Return [x, y] of the center of cell containing provided text 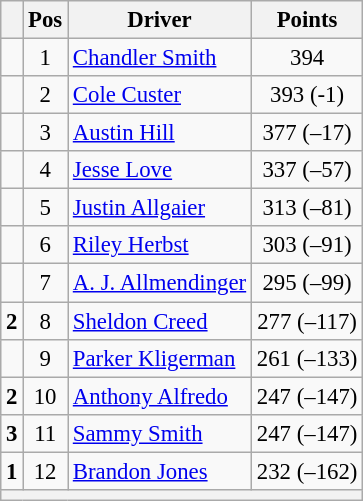
337 (–57) [306, 170]
Points [306, 20]
7 [46, 283]
393 (-1) [306, 95]
8 [46, 321]
Sheldon Creed [160, 321]
9 [46, 358]
6 [46, 245]
4 [46, 170]
232 (–162) [306, 471]
Anthony Alfredo [160, 396]
Jesse Love [160, 170]
Pos [46, 20]
Sammy Smith [160, 433]
Driver [160, 20]
394 [306, 58]
5 [46, 208]
261 (–133) [306, 358]
377 (–17) [306, 133]
10 [46, 396]
12 [46, 471]
Parker Kligerman [160, 358]
Justin Allgaier [160, 208]
Riley Herbst [160, 245]
277 (–117) [306, 321]
Brandon Jones [160, 471]
Chandler Smith [160, 58]
303 (–91) [306, 245]
Cole Custer [160, 95]
Austin Hill [160, 133]
295 (–99) [306, 283]
11 [46, 433]
313 (–81) [306, 208]
A. J. Allmendinger [160, 283]
